From the cell containing the given text, extract its center point as [x, y] coordinate. 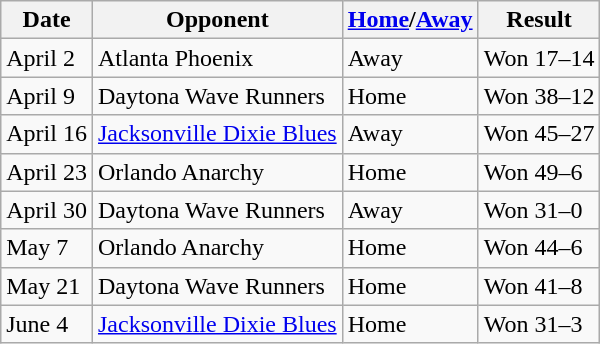
Won 38–12 [539, 96]
June 4 [47, 324]
April 30 [47, 210]
April 2 [47, 58]
Date [47, 20]
Won 41–8 [539, 286]
Won 31–3 [539, 324]
Won 45–27 [539, 134]
Won 49–6 [539, 172]
Atlanta Phoenix [217, 58]
April 16 [47, 134]
Won 17–14 [539, 58]
April 9 [47, 96]
April 23 [47, 172]
May 7 [47, 248]
Won 44–6 [539, 248]
Won 31–0 [539, 210]
May 21 [47, 286]
Opponent [217, 20]
Result [539, 20]
Home/Away [410, 20]
